Find where the given text appears and provide that cell's center as [X, Y] coordinate. 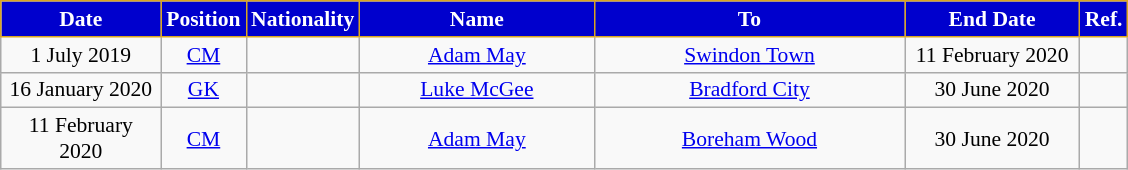
1 July 2019 [81, 55]
Position [204, 19]
Name [476, 19]
Nationality [302, 19]
Luke McGee [476, 90]
Date [81, 19]
End Date [992, 19]
Swindon Town [749, 55]
Bradford City [749, 90]
Ref. [1104, 19]
Boreham Wood [749, 138]
16 January 2020 [81, 90]
To [749, 19]
GK [204, 90]
